Scan for the cell matching the given text and deliver its [x, y] coordinate at center. 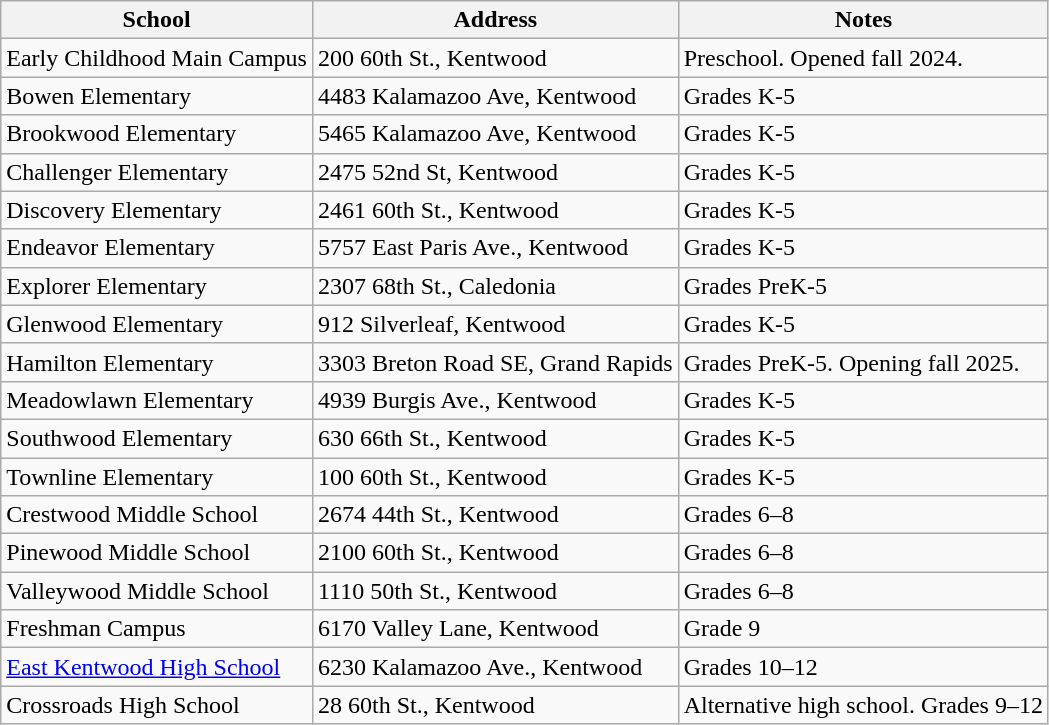
5757 East Paris Ave., Kentwood [495, 248]
East Kentwood High School [157, 667]
630 66th St., Kentwood [495, 438]
2475 52nd St, Kentwood [495, 172]
6170 Valley Lane, Kentwood [495, 629]
100 60th St., Kentwood [495, 477]
2100 60th St., Kentwood [495, 553]
1110 50th St., Kentwood [495, 591]
Grades 10–12 [863, 667]
Address [495, 20]
Grades PreK-5 [863, 286]
Meadowlawn Elementary [157, 400]
5465 Kalamazoo Ave, Kentwood [495, 134]
Valleywood Middle School [157, 591]
Freshman Campus [157, 629]
Pinewood Middle School [157, 553]
4483 Kalamazoo Ave, Kentwood [495, 96]
2461 60th St., Kentwood [495, 210]
Endeavor Elementary [157, 248]
3303 Breton Road SE, Grand Rapids [495, 362]
Notes [863, 20]
Hamilton Elementary [157, 362]
6230 Kalamazoo Ave., Kentwood [495, 667]
4939 Burgis Ave., Kentwood [495, 400]
912 Silverleaf, Kentwood [495, 324]
School [157, 20]
Discovery Elementary [157, 210]
28 60th St., Kentwood [495, 705]
Preschool. Opened fall 2024. [863, 58]
Explorer Elementary [157, 286]
Grades PreK-5. Opening fall 2025. [863, 362]
Townline Elementary [157, 477]
Alternative high school. Grades 9–12 [863, 705]
Early Childhood Main Campus [157, 58]
Challenger Elementary [157, 172]
Brookwood Elementary [157, 134]
Crestwood Middle School [157, 515]
Crossroads High School [157, 705]
2674 44th St., Kentwood [495, 515]
2307 68th St., Caledonia [495, 286]
Grade 9 [863, 629]
Glenwood Elementary [157, 324]
Bowen Elementary [157, 96]
200 60th St., Kentwood [495, 58]
Southwood Elementary [157, 438]
